Extract the [x, y] coordinate from the center of the cell holding the provided text.  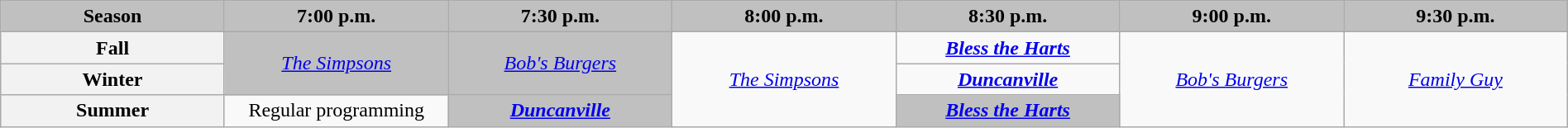
Fall [112, 48]
8:00 p.m. [784, 17]
8:30 p.m. [1007, 17]
Regular programming [336, 111]
Winter [112, 79]
Season [112, 17]
9:30 p.m. [1456, 17]
7:00 p.m. [336, 17]
7:30 p.m. [561, 17]
Summer [112, 111]
9:00 p.m. [1232, 17]
Family Guy [1456, 79]
